Extract the (x, y) coordinate from the center of the cell holding the provided text.  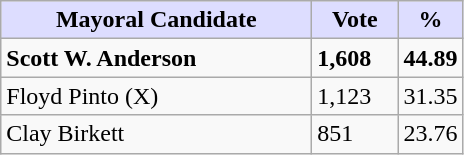
Mayoral Candidate (156, 20)
Clay Birkett (156, 134)
31.35 (430, 96)
1,123 (355, 96)
Scott W. Anderson (156, 58)
Vote (355, 20)
1,608 (355, 58)
% (430, 20)
23.76 (430, 134)
851 (355, 134)
Floyd Pinto (X) (156, 96)
44.89 (430, 58)
